Extract the (X, Y) coordinate from the center of the cell holding the provided text.  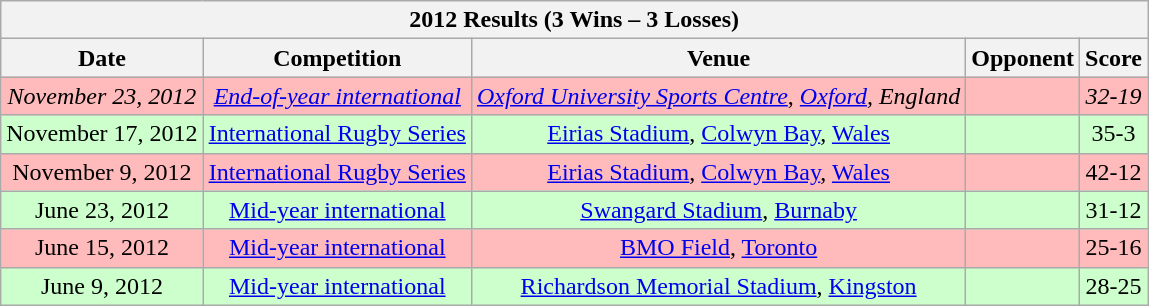
Venue (718, 58)
BMO Field, Toronto (718, 248)
Score (1114, 58)
Oxford University Sports Centre, Oxford, England (718, 96)
June 15, 2012 (102, 248)
42-12 (1114, 172)
28-25 (1114, 286)
2012 Results (3 Wins – 3 Losses) (574, 20)
June 23, 2012 (102, 210)
November 17, 2012 (102, 134)
End-of-year international (337, 96)
31-12 (1114, 210)
November 23, 2012 (102, 96)
32-19 (1114, 96)
November 9, 2012 (102, 172)
Richardson Memorial Stadium, Kingston (718, 286)
Swangard Stadium, Burnaby (718, 210)
35-3 (1114, 134)
June 9, 2012 (102, 286)
25-16 (1114, 248)
Opponent (1023, 58)
Date (102, 58)
Competition (337, 58)
